Locate the cell with the specified text and output its (x, y) center coordinate. 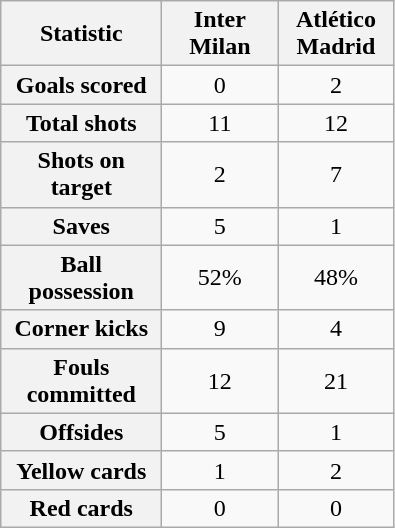
Statistic (82, 34)
Yellow cards (82, 470)
Inter Milan (220, 34)
Goals scored (82, 85)
9 (220, 329)
Fouls committed (82, 380)
4 (336, 329)
Offsides (82, 432)
7 (336, 174)
Shots on target (82, 174)
Red cards (82, 508)
Total shots (82, 123)
11 (220, 123)
Atlético Madrid (336, 34)
52% (220, 278)
21 (336, 380)
Saves (82, 226)
48% (336, 278)
Ball possession (82, 278)
Corner kicks (82, 329)
